Return (X, Y) of the center of cell containing provided text 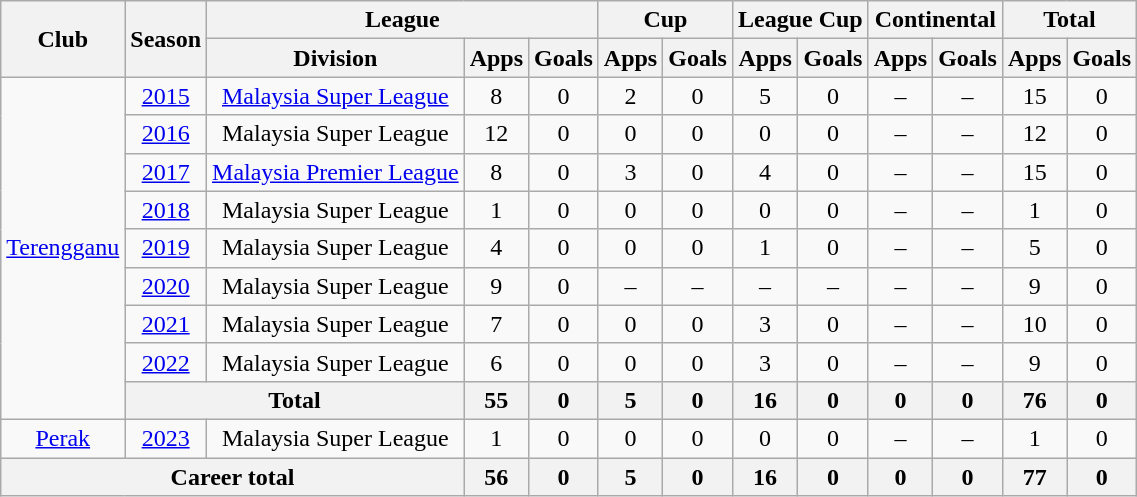
League Cup (800, 20)
56 (496, 477)
2 (630, 96)
Division (336, 58)
2018 (166, 210)
76 (1034, 400)
55 (496, 400)
2020 (166, 286)
2015 (166, 96)
2017 (166, 172)
77 (1034, 477)
6 (496, 362)
League (403, 20)
7 (496, 324)
2016 (166, 134)
2019 (166, 248)
2023 (166, 438)
2021 (166, 324)
Career total (232, 477)
Terengganu (63, 248)
Perak (63, 438)
Cup (665, 20)
Club (63, 39)
Season (166, 39)
Continental (935, 20)
2022 (166, 362)
10 (1034, 324)
Malaysia Premier League (336, 172)
